Determine the (X, Y) coordinate at the center of the cell enclosing the given text.  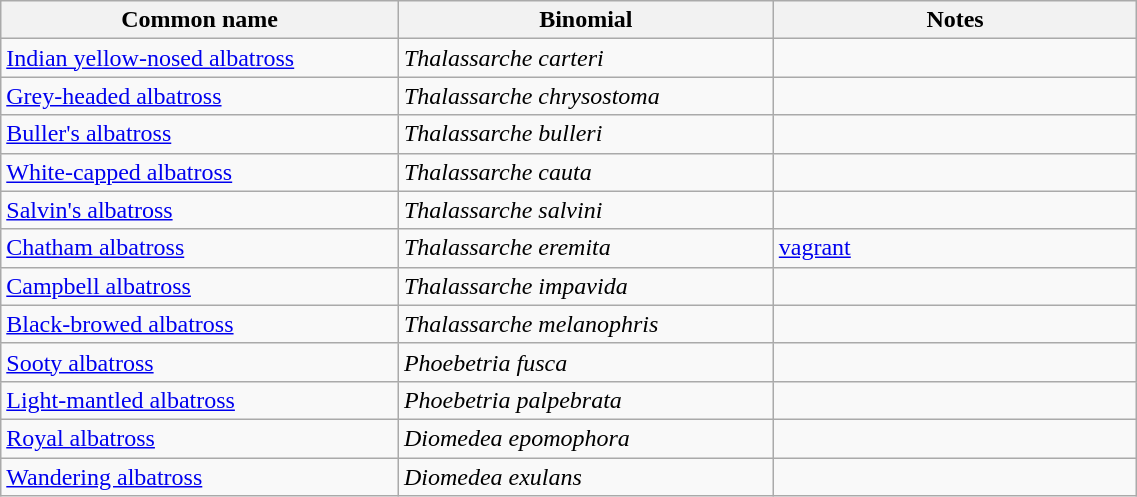
Black-browed albatross (200, 324)
Notes (955, 20)
Thalassarche melanophris (586, 324)
Thalassarche bulleri (586, 134)
Grey-headed albatross (200, 96)
Phoebetria fusca (586, 362)
Wandering albatross (200, 477)
Thalassarche carteri (586, 58)
Binomial (586, 20)
Diomedea exulans (586, 477)
Thalassarche cauta (586, 172)
Sooty albatross (200, 362)
Campbell albatross (200, 286)
Royal albatross (200, 438)
White-capped albatross (200, 172)
Light-mantled albatross (200, 400)
Thalassarche impavida (586, 286)
Indian yellow-nosed albatross (200, 58)
vagrant (955, 248)
Diomedea epomophora (586, 438)
Chatham albatross (200, 248)
Common name (200, 20)
Phoebetria palpebrata (586, 400)
Thalassarche eremita (586, 248)
Salvin's albatross (200, 210)
Thalassarche salvini (586, 210)
Buller's albatross (200, 134)
Thalassarche chrysostoma (586, 96)
